Extract the [X, Y] coordinate from the center of the cell holding the provided text.  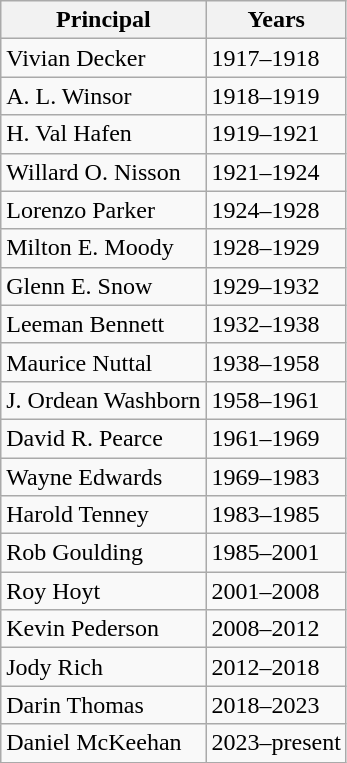
2012–2018 [276, 667]
Vivian Decker [104, 58]
1961–1969 [276, 438]
1985–2001 [276, 553]
Years [276, 20]
Willard O. Nisson [104, 172]
1932–1938 [276, 324]
David R. Pearce [104, 438]
Daniel McKeehan [104, 743]
2023–present [276, 743]
1919–1921 [276, 134]
1938–1958 [276, 362]
Glenn E. Snow [104, 286]
Maurice Nuttal [104, 362]
A. L. Winsor [104, 96]
1924–1928 [276, 210]
1983–1985 [276, 515]
Roy Hoyt [104, 591]
Principal [104, 20]
Darin Thomas [104, 705]
Wayne Edwards [104, 477]
1958–1961 [276, 400]
1917–1918 [276, 58]
Milton E. Moody [104, 248]
1921–1924 [276, 172]
1928–1929 [276, 248]
J. Ordean Washborn [104, 400]
Leeman Bennett [104, 324]
2001–2008 [276, 591]
1929–1932 [276, 286]
H. Val Hafen [104, 134]
2018–2023 [276, 705]
2008–2012 [276, 629]
Jody Rich [104, 667]
Lorenzo Parker [104, 210]
1969–1983 [276, 477]
Rob Goulding [104, 553]
Kevin Pederson [104, 629]
Harold Tenney [104, 515]
1918–1919 [276, 96]
